Return (X, Y) of the center of cell containing provided text 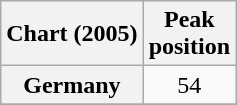
54 (189, 85)
Germany (72, 85)
Chart (2005) (72, 34)
Peakposition (189, 34)
